Return [x, y] of the center of cell containing provided text 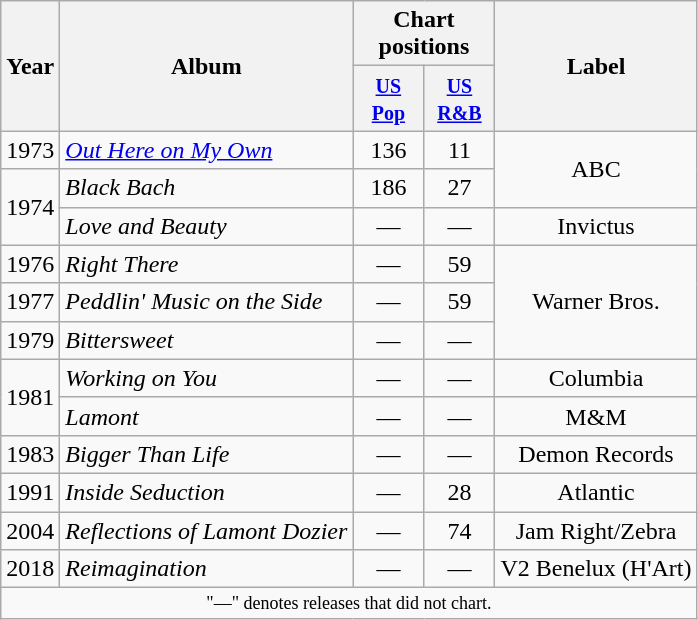
M&M [596, 416]
Warner Bros. [596, 302]
Columbia [596, 378]
1974 [30, 207]
2004 [30, 531]
V2 Benelux (H'Art) [596, 569]
1979 [30, 340]
ABC [596, 169]
28 [460, 492]
186 [388, 188]
Bittersweet [206, 340]
2018 [30, 569]
Love and Beauty [206, 226]
Right There [206, 264]
Peddlin' Music on the Side [206, 302]
1983 [30, 454]
Black Bach [206, 188]
Demon Records [596, 454]
Chart positions [424, 34]
1981 [30, 397]
Lamont [206, 416]
1991 [30, 492]
11 [460, 150]
Year [30, 66]
27 [460, 188]
Inside Seduction [206, 492]
Label [596, 66]
US Pop [388, 98]
Reflections of Lamont Dozier [206, 531]
Album [206, 66]
Invictus [596, 226]
US R&B [460, 98]
Bigger Than Life [206, 454]
1976 [30, 264]
136 [388, 150]
1977 [30, 302]
Out Here on My Own [206, 150]
"—" denotes releases that did not chart. [349, 604]
Jam Right/Zebra [596, 531]
Reimagination [206, 569]
Atlantic [596, 492]
Working on You [206, 378]
74 [460, 531]
1973 [30, 150]
